Identify which cell holds the provided text, then report its (x, y) central coordinate. 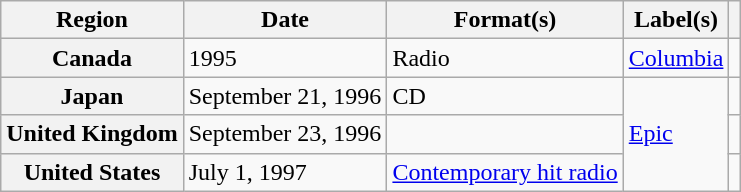
1995 (285, 58)
United Kingdom (92, 134)
July 1, 1997 (285, 172)
September 21, 1996 (285, 96)
Date (285, 20)
United States (92, 172)
Japan (92, 96)
CD (505, 96)
Contemporary hit radio (505, 172)
Columbia (676, 58)
Canada (92, 58)
Format(s) (505, 20)
Epic (676, 134)
September 23, 1996 (285, 134)
Region (92, 20)
Radio (505, 58)
Label(s) (676, 20)
